Determine the [X, Y] coordinate at the center of the cell enclosing the given text.  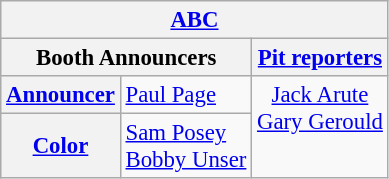
Sam PoseyBobby Unser [186, 146]
Pit reporters [320, 58]
Booth Announcers [126, 58]
Paul Page [186, 95]
Jack AruteGary Gerould [320, 127]
Color [60, 146]
ABC [194, 20]
Announcer [60, 95]
